For the text-containing cell, return its midpoint in [x, y] coordinate format. 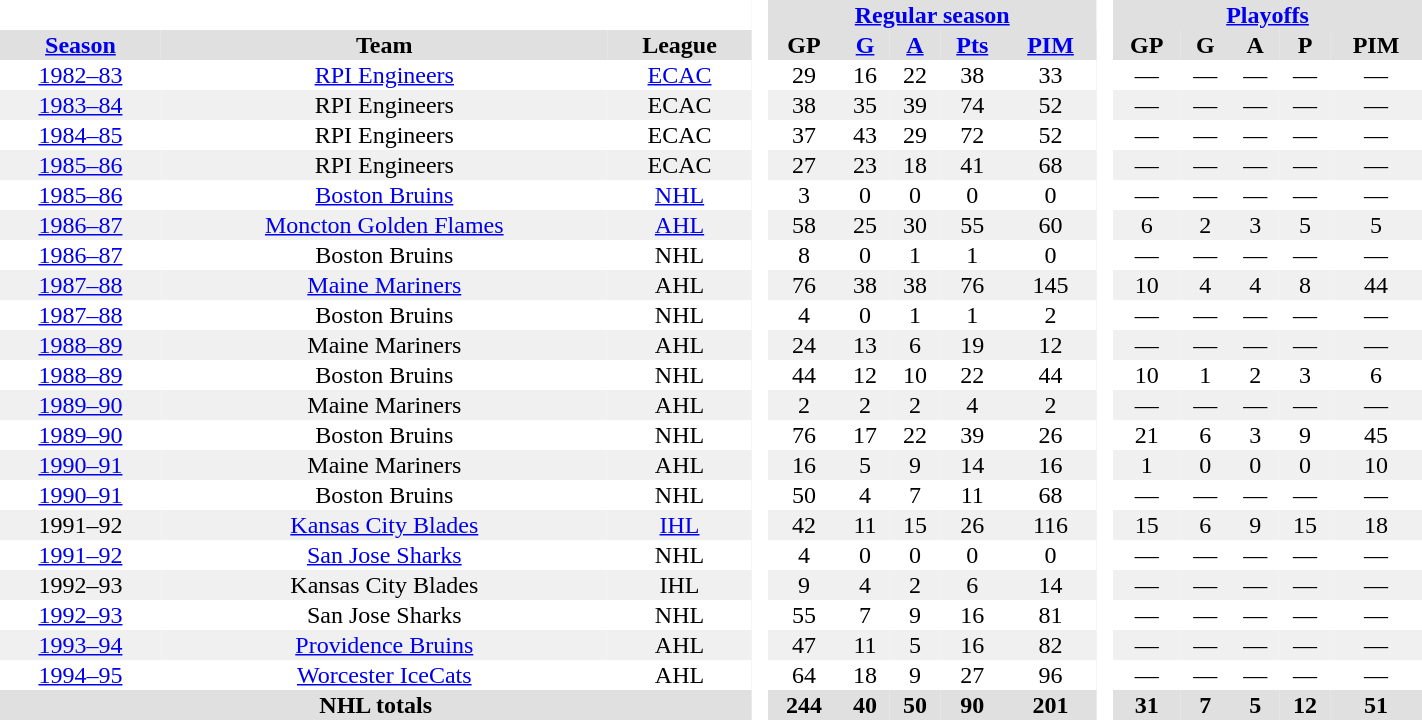
96 [1051, 675]
58 [804, 225]
72 [972, 135]
47 [804, 645]
21 [1146, 435]
60 [1051, 225]
Season [80, 45]
90 [972, 705]
37 [804, 135]
19 [972, 345]
1994–95 [80, 675]
Providence Bruins [384, 645]
40 [865, 705]
Moncton Golden Flames [384, 225]
Playoffs [1268, 15]
116 [1051, 525]
25 [865, 225]
League [680, 45]
Worcester IceCats [384, 675]
33 [1051, 75]
1993–94 [80, 645]
42 [804, 525]
244 [804, 705]
1983–84 [80, 105]
NHL totals [376, 705]
13 [865, 345]
23 [865, 165]
P [1305, 45]
Pts [972, 45]
1982–83 [80, 75]
1984–85 [80, 135]
145 [1051, 285]
Team [384, 45]
82 [1051, 645]
45 [1376, 435]
17 [865, 435]
24 [804, 345]
30 [915, 225]
81 [1051, 615]
35 [865, 105]
Regular season [932, 15]
41 [972, 165]
201 [1051, 705]
31 [1146, 705]
74 [972, 105]
64 [804, 675]
51 [1376, 705]
43 [865, 135]
